Locate the cell with the specified text and output its (X, Y) center coordinate. 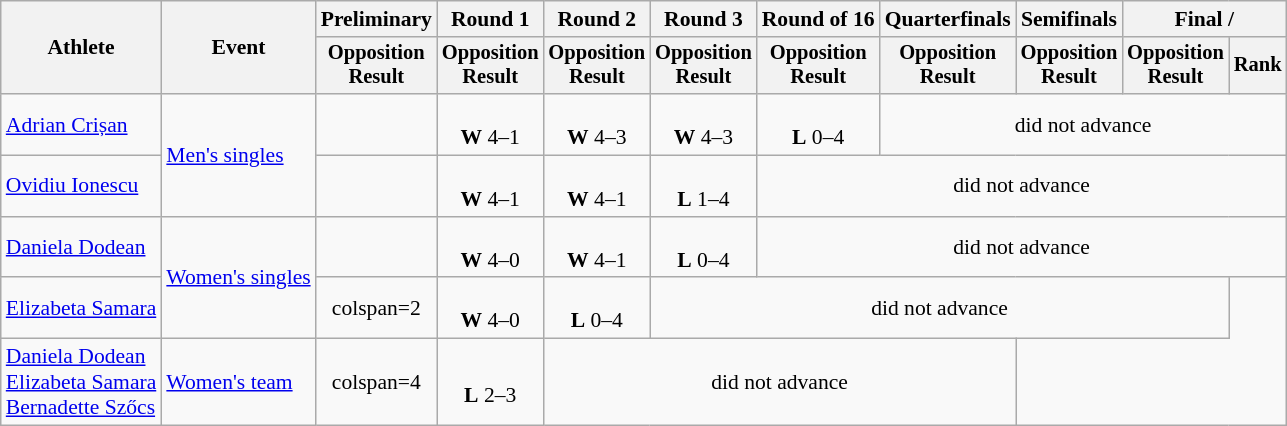
Women's singles (238, 278)
Ovidiu Ionescu (82, 186)
Rank (1258, 66)
L 1–4 (704, 186)
colspan=4 (376, 382)
Quarterfinals (948, 19)
Round 1 (490, 19)
Elizabeta Samara (82, 308)
Daniela DodeanElizabeta SamaraBernadette Szőcs (82, 382)
L 2–3 (490, 382)
Round 3 (704, 19)
Women's team (238, 382)
Men's singles (238, 155)
Daniela Dodean (82, 248)
Adrian Crișan (82, 124)
Preliminary (376, 19)
Athlete (82, 48)
Round 2 (598, 19)
Final / (1204, 19)
Event (238, 48)
Round of 16 (818, 19)
colspan=2 (376, 308)
Semifinals (1070, 19)
